Pinpoint the cell where the given text exists, returning its [x, y] midpoint coordinate. 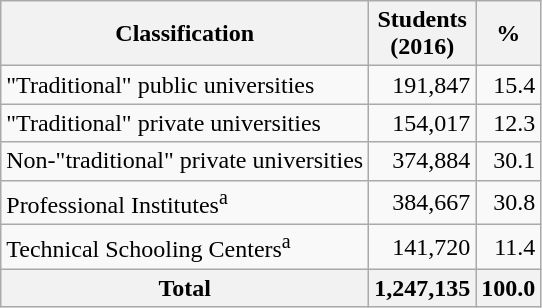
1,247,135 [422, 288]
Technical Schooling Centersa [185, 248]
Classification [185, 34]
12.3 [508, 123]
Total [185, 288]
11.4 [508, 248]
"Traditional" public universities [185, 85]
Non-"traditional" private universities [185, 161]
% [508, 34]
Professional Institutesa [185, 202]
154,017 [422, 123]
384,667 [422, 202]
374,884 [422, 161]
100.0 [508, 288]
"Traditional" private universities [185, 123]
30.1 [508, 161]
141,720 [422, 248]
Students(2016) [422, 34]
15.4 [508, 85]
30.8 [508, 202]
191,847 [422, 85]
